Identify which cell holds the provided text, then report its (X, Y) central coordinate. 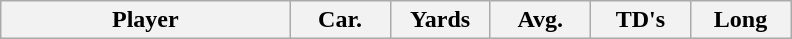
Avg. (540, 20)
Car. (340, 20)
Long (740, 20)
Yards (440, 20)
Player (146, 20)
TD's (640, 20)
